Identify which cell holds the provided text, then report its (x, y) central coordinate. 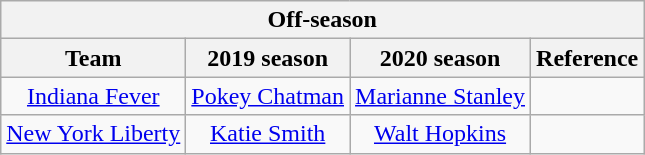
Team (94, 58)
Pokey Chatman (268, 96)
Reference (588, 58)
Walt Hopkins (440, 134)
Marianne Stanley (440, 96)
Off-season (322, 20)
Indiana Fever (94, 96)
New York Liberty (94, 134)
2019 season (268, 58)
Katie Smith (268, 134)
2020 season (440, 58)
